Output the (x, y) coordinate of the center of the cell containing the given text.  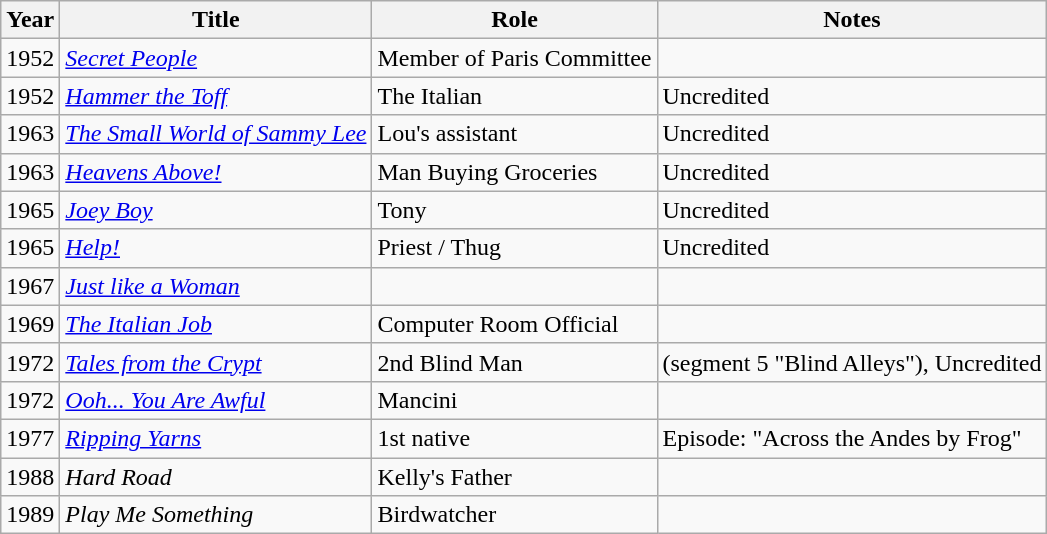
Computer Room Official (514, 324)
Priest / Thug (514, 248)
Joey Boy (216, 210)
Ripping Yarns (216, 438)
1967 (30, 286)
Kelly's Father (514, 477)
1969 (30, 324)
Role (514, 20)
Tony (514, 210)
Secret People (216, 58)
Heavens Above! (216, 172)
Episode: "Across the Andes by Frog" (852, 438)
1989 (30, 515)
Hard Road (216, 477)
1988 (30, 477)
Just like a Woman (216, 286)
Hammer the Toff (216, 96)
2nd Blind Man (514, 362)
Lou's assistant (514, 134)
The Italian Job (216, 324)
(segment 5 "Blind Alleys"), Uncredited (852, 362)
Ooh... You Are Awful (216, 400)
Notes (852, 20)
1977 (30, 438)
Year (30, 20)
Birdwatcher (514, 515)
Title (216, 20)
The Small World of Sammy Lee (216, 134)
Play Me Something (216, 515)
Tales from the Crypt (216, 362)
Help! (216, 248)
Man Buying Groceries (514, 172)
Mancini (514, 400)
Member of Paris Committee (514, 58)
The Italian (514, 96)
1st native (514, 438)
